Determine the [X, Y] coordinate at the center of the cell enclosing the given text.  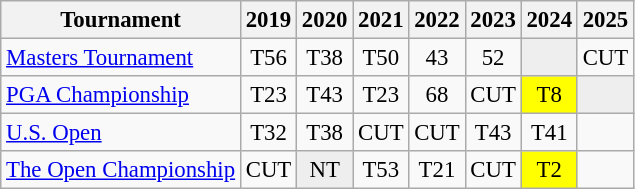
PGA Championship [121, 95]
2023 [493, 20]
T21 [437, 170]
2020 [325, 20]
2021 [381, 20]
T56 [268, 58]
68 [437, 95]
T53 [381, 170]
T50 [381, 58]
52 [493, 58]
U.S. Open [121, 133]
T8 [549, 95]
T41 [549, 133]
Masters Tournament [121, 58]
2019 [268, 20]
43 [437, 58]
T2 [549, 170]
2024 [549, 20]
NT [325, 170]
2022 [437, 20]
T32 [268, 133]
Tournament [121, 20]
2025 [605, 20]
The Open Championship [121, 170]
